Output the [x, y] coordinate of the center of the cell containing the given text.  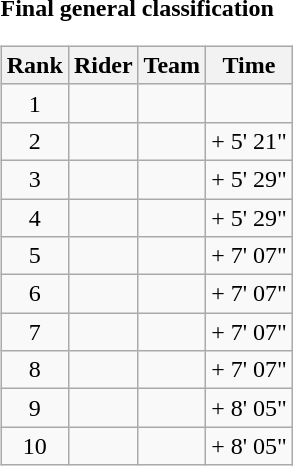
2 [34, 141]
8 [34, 370]
3 [34, 179]
9 [34, 408]
1 [34, 103]
6 [34, 294]
10 [34, 446]
7 [34, 332]
4 [34, 217]
+ 5' 21" [250, 141]
Rank [34, 65]
Time [250, 65]
5 [34, 256]
Rider [103, 65]
Team [172, 65]
